Output the (x, y) coordinate of the center of the cell containing the given text.  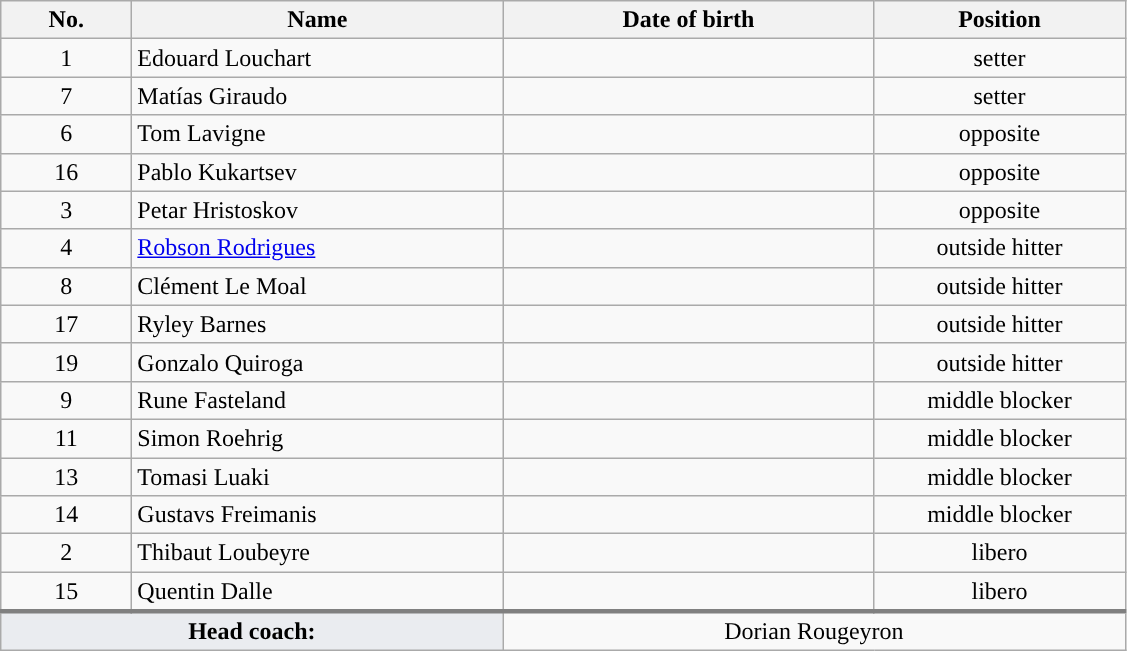
16 (66, 172)
11 (66, 438)
Thibaut Loubeyre (318, 553)
Gonzalo Quiroga (318, 362)
Position (1000, 20)
Head coach: (252, 631)
Tom Lavigne (318, 134)
Edouard Louchart (318, 58)
15 (66, 592)
Ryley Barnes (318, 324)
Name (318, 20)
1 (66, 58)
19 (66, 362)
Rune Fasteland (318, 400)
Matías Giraudo (318, 96)
14 (66, 515)
4 (66, 248)
Petar Hristoskov (318, 210)
Clément Le Moal (318, 286)
Date of birth (688, 20)
Simon Roehrig (318, 438)
Dorian Rougeyron (814, 631)
Gustavs Freimanis (318, 515)
2 (66, 553)
13 (66, 477)
3 (66, 210)
Quentin Dalle (318, 592)
8 (66, 286)
7 (66, 96)
Tomasi Luaki (318, 477)
6 (66, 134)
No. (66, 20)
17 (66, 324)
9 (66, 400)
Robson Rodrigues (318, 248)
Pablo Kukartsev (318, 172)
